Locate the cell with the specified text and output its [x, y] center coordinate. 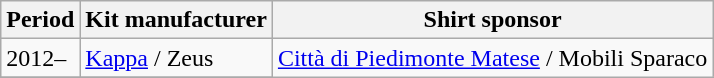
Period [40, 20]
Shirt sponsor [492, 20]
2012– [40, 58]
Città di Piedimonte Matese / Mobili Sparaco [492, 58]
Kappa / Zeus [176, 58]
Kit manufacturer [176, 20]
